Locate the cell with the specified text and output its [x, y] center coordinate. 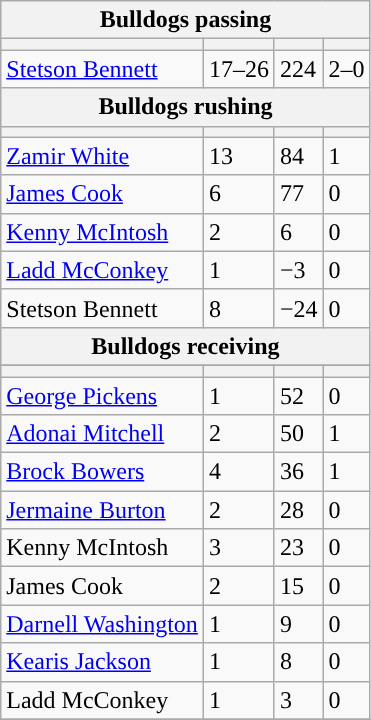
−24 [298, 308]
23 [298, 548]
Jermaine Burton [102, 510]
George Pickens [102, 395]
15 [298, 586]
Kearis Jackson [102, 662]
28 [298, 510]
Darnell Washington [102, 624]
4 [238, 472]
224 [298, 69]
Brock Bowers [102, 472]
Bulldogs receiving [186, 346]
−3 [298, 270]
9 [298, 624]
Zamir White [102, 156]
36 [298, 472]
2–0 [346, 69]
Adonai Mitchell [102, 434]
Bulldogs passing [186, 20]
Bulldogs rushing [186, 107]
52 [298, 395]
17–26 [238, 69]
13 [238, 156]
84 [298, 156]
77 [298, 194]
50 [298, 434]
